Pinpoint the cell where the given text exists, returning its (X, Y) midpoint coordinate. 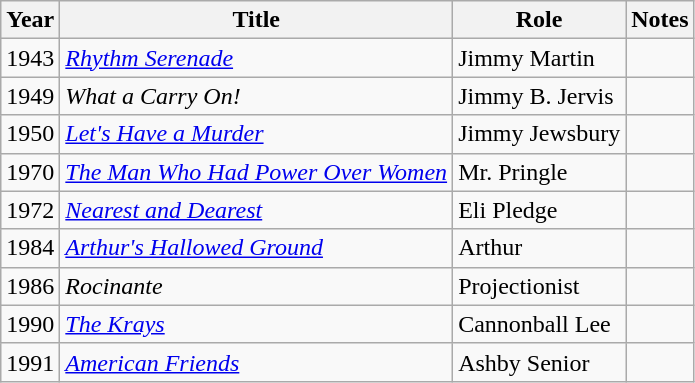
1950 (30, 134)
Rocinante (256, 286)
Cannonball Lee (540, 324)
Jimmy B. Jervis (540, 96)
Title (256, 20)
Mr. Pringle (540, 172)
Projectionist (540, 286)
1984 (30, 248)
Arthur (540, 248)
1972 (30, 210)
1990 (30, 324)
Let's Have a Murder (256, 134)
The Man Who Had Power Over Women (256, 172)
The Krays (256, 324)
What a Carry On! (256, 96)
Year (30, 20)
Jimmy Jewsbury (540, 134)
1991 (30, 362)
Role (540, 20)
Rhythm Serenade (256, 58)
1949 (30, 96)
Arthur's Hallowed Ground (256, 248)
1970 (30, 172)
Eli Pledge (540, 210)
Ashby Senior (540, 362)
1986 (30, 286)
Nearest and Dearest (256, 210)
Jimmy Martin (540, 58)
Notes (660, 20)
1943 (30, 58)
American Friends (256, 362)
